Scan for the cell matching the given text and deliver its (X, Y) coordinate at center. 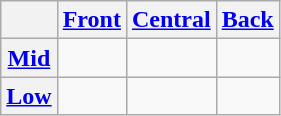
Back (248, 20)
Mid (29, 58)
Central (171, 20)
Front (92, 20)
Low (29, 96)
